Return (X, Y) of the center of cell containing provided text 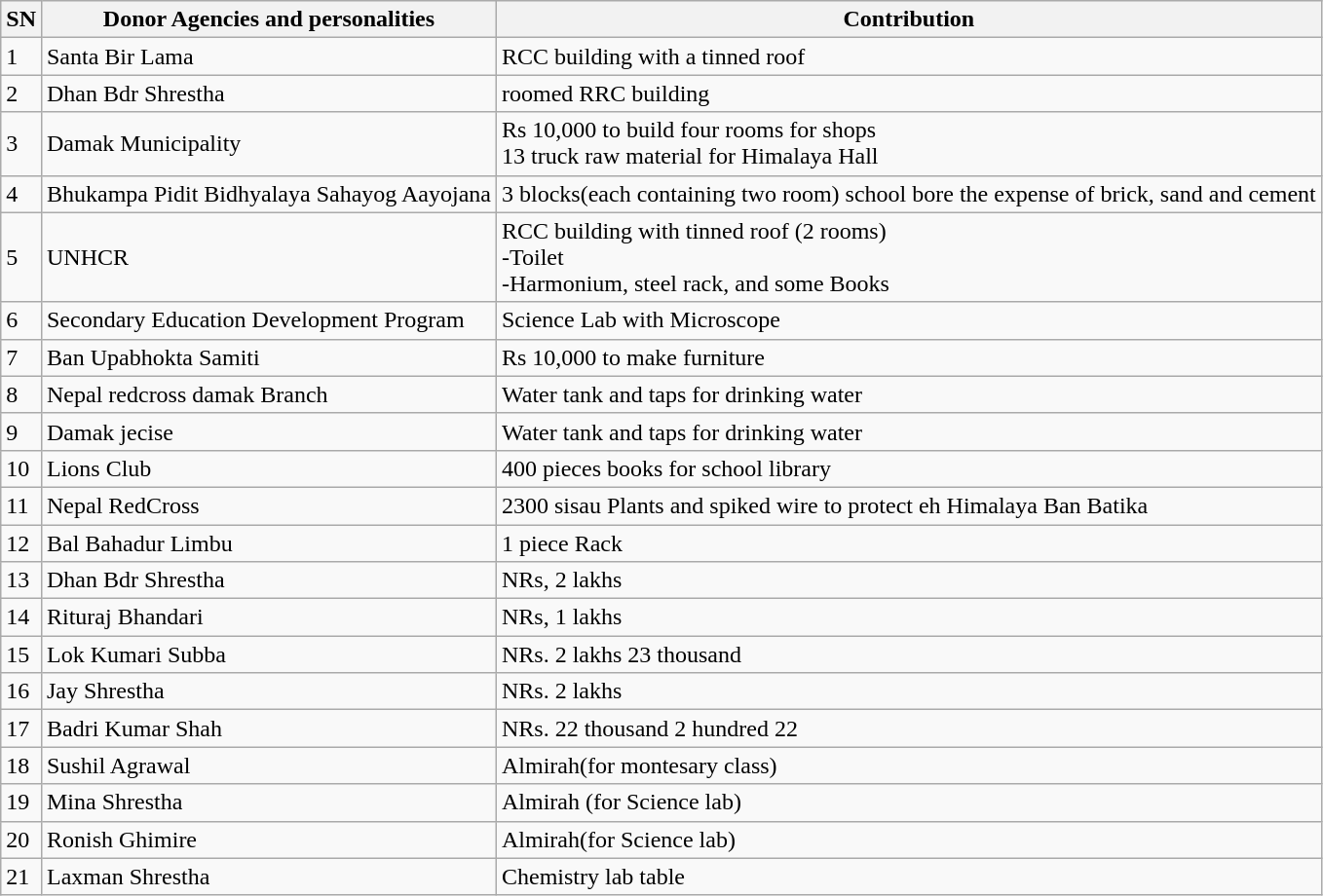
16 (21, 691)
6 (21, 320)
13 (21, 580)
18 (21, 765)
Badri Kumar Shah (269, 728)
Sushil Agrawal (269, 765)
RCC building with a tinned roof (908, 56)
Rs 10,000 to make furniture (908, 357)
Santa Bir Lama (269, 56)
Secondary Education Development Program (269, 320)
roomed RRC building (908, 93)
Almirah(for montesary class) (908, 765)
Lok Kumari Subba (269, 654)
2300 sisau Plants and spiked wire to protect eh Himalaya Ban Batika (908, 505)
1 piece Rack (908, 542)
Ronish Ghimire (269, 840)
Jay Shrestha (269, 691)
4 (21, 194)
Donor Agencies and personalities (269, 19)
17 (21, 728)
RCC building with tinned roof (2 rooms)-Toilet-Harmonium, steel rack, and some Books (908, 257)
10 (21, 468)
NRs. 2 lakhs 23 thousand (908, 654)
Contribution (908, 19)
21 (21, 877)
Nepal RedCross (269, 505)
5 (21, 257)
11 (21, 505)
Lions Club (269, 468)
Bhukampa Pidit Bidhyalaya Sahayog Aayojana (269, 194)
Chemistry lab table (908, 877)
Rituraj Bhandari (269, 617)
20 (21, 840)
Almirah(for Science lab) (908, 840)
Bal Bahadur Limbu (269, 542)
400 pieces books for school library (908, 468)
3 blocks(each containing two room) school bore the expense of brick, sand and cement (908, 194)
Mina Shrestha (269, 803)
Damak Municipality (269, 144)
SN (21, 19)
NRs. 22 thousand 2 hundred 22 (908, 728)
2 (21, 93)
8 (21, 394)
Damak jecise (269, 431)
3 (21, 144)
Almirah (for Science lab) (908, 803)
Science Lab with Microscope (908, 320)
NRs, 2 lakhs (908, 580)
NRs. 2 lakhs (908, 691)
Ban Upabhokta Samiti (269, 357)
9 (21, 431)
19 (21, 803)
Nepal redcross damak Branch (269, 394)
Laxman Shrestha (269, 877)
12 (21, 542)
NRs, 1 lakhs (908, 617)
7 (21, 357)
UNHCR (269, 257)
14 (21, 617)
Rs 10,000 to build four rooms for shops13 truck raw material for Himalaya Hall (908, 144)
15 (21, 654)
1 (21, 56)
